Return (X, Y) of the center of cell containing provided text 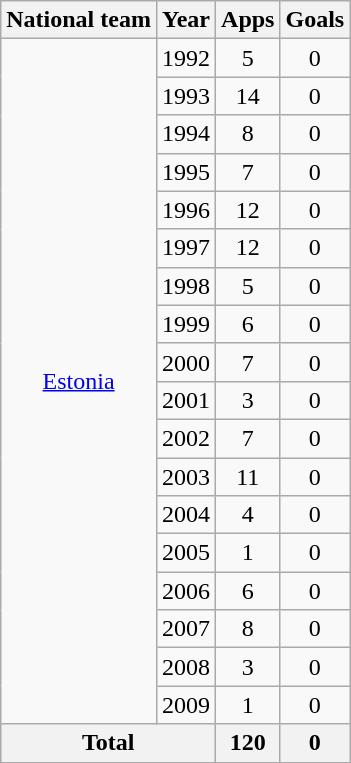
11 (248, 477)
Goals (315, 20)
4 (248, 515)
2005 (186, 553)
1997 (186, 248)
Estonia (79, 382)
2008 (186, 667)
2004 (186, 515)
Total (108, 743)
2009 (186, 705)
2006 (186, 591)
1992 (186, 58)
2002 (186, 438)
1999 (186, 324)
120 (248, 743)
14 (248, 96)
1994 (186, 134)
2007 (186, 629)
Apps (248, 20)
1998 (186, 286)
1995 (186, 172)
2003 (186, 477)
1993 (186, 96)
1996 (186, 210)
2001 (186, 400)
National team (79, 20)
Year (186, 20)
2000 (186, 362)
